Output the [X, Y] coordinate of the center of the cell containing the given text.  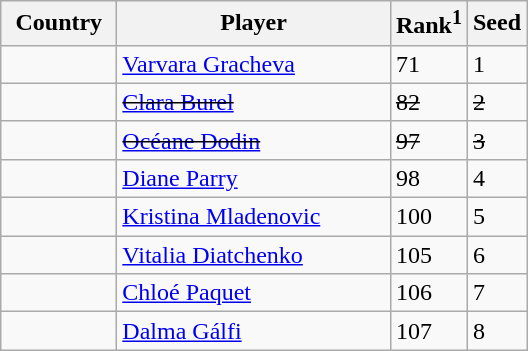
Player [254, 24]
105 [428, 255]
Chloé Paquet [254, 293]
Varvara Gracheva [254, 64]
Kristina Mladenovic [254, 217]
97 [428, 140]
Dalma Gálfi [254, 331]
8 [496, 331]
Clara Burel [254, 102]
107 [428, 331]
6 [496, 255]
7 [496, 293]
1 [496, 64]
4 [496, 178]
Vitalia Diatchenko [254, 255]
71 [428, 64]
Seed [496, 24]
Country [59, 24]
Diane Parry [254, 178]
106 [428, 293]
100 [428, 217]
82 [428, 102]
98 [428, 178]
3 [496, 140]
2 [496, 102]
Océane Dodin [254, 140]
5 [496, 217]
Rank1 [428, 24]
